Output the (X, Y) coordinate of the center of the cell containing the given text.  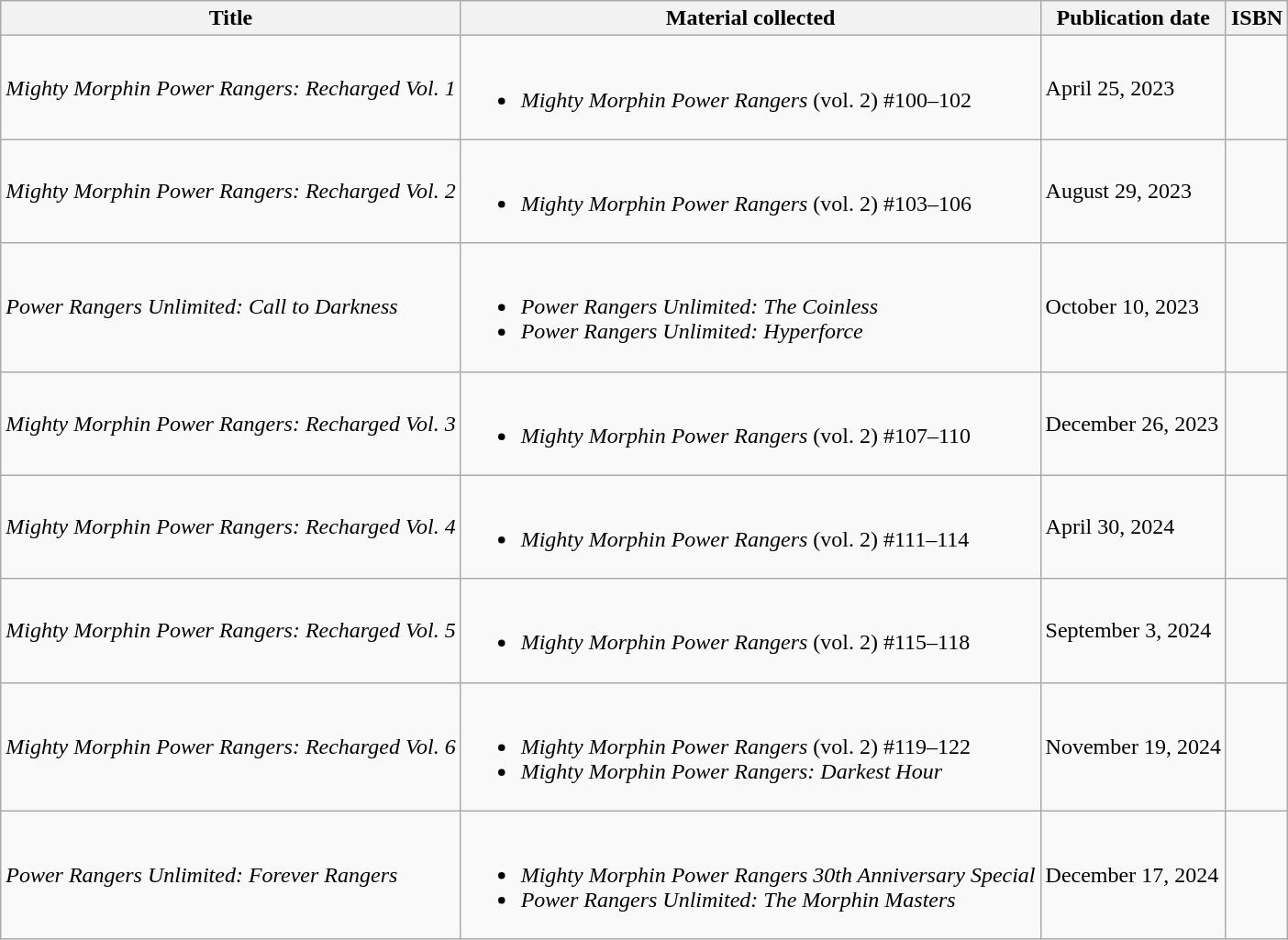
Mighty Morphin Power Rangers (vol. 2) #100–102 (750, 88)
Mighty Morphin Power Rangers (vol. 2) #119–122Mighty Morphin Power Rangers: Darkest Hour (750, 746)
Mighty Morphin Power Rangers: Recharged Vol. 5 (231, 631)
Mighty Morphin Power Rangers: Recharged Vol. 1 (231, 88)
Title (231, 18)
December 26, 2023 (1133, 424)
Publication date (1133, 18)
August 29, 2023 (1133, 191)
November 19, 2024 (1133, 746)
April 25, 2023 (1133, 88)
Power Rangers Unlimited: Forever Rangers (231, 875)
ISBN (1257, 18)
October 10, 2023 (1133, 307)
Material collected (750, 18)
September 3, 2024 (1133, 631)
Mighty Morphin Power Rangers: Recharged Vol. 4 (231, 526)
Power Rangers Unlimited: Call to Darkness (231, 307)
Mighty Morphin Power Rangers: Recharged Vol. 6 (231, 746)
Mighty Morphin Power Rangers 30th Anniversary SpecialPower Rangers Unlimited: The Morphin Masters (750, 875)
Mighty Morphin Power Rangers (vol. 2) #115–118 (750, 631)
Power Rangers Unlimited: The CoinlessPower Rangers Unlimited: Hyperforce (750, 307)
Mighty Morphin Power Rangers: Recharged Vol. 2 (231, 191)
Mighty Morphin Power Rangers: Recharged Vol. 3 (231, 424)
April 30, 2024 (1133, 526)
December 17, 2024 (1133, 875)
Mighty Morphin Power Rangers (vol. 2) #107–110 (750, 424)
Mighty Morphin Power Rangers (vol. 2) #111–114 (750, 526)
Mighty Morphin Power Rangers (vol. 2) #103–106 (750, 191)
